Output the [x, y] coordinate of the center of the cell containing the given text.  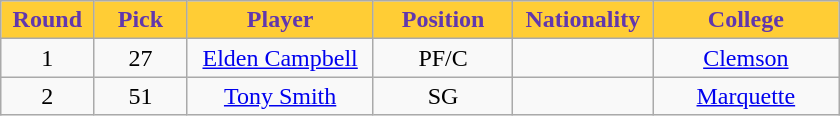
Nationality [583, 20]
Clemson [746, 58]
Pick [140, 20]
PF/C [443, 58]
Marquette [746, 96]
27 [140, 58]
Position [443, 20]
51 [140, 96]
Player [280, 20]
1 [48, 58]
College [746, 20]
Elden Campbell [280, 58]
SG [443, 96]
Tony Smith [280, 96]
2 [48, 96]
Round [48, 20]
